Determine the [x, y] coordinate at the center of the cell enclosing the given text.  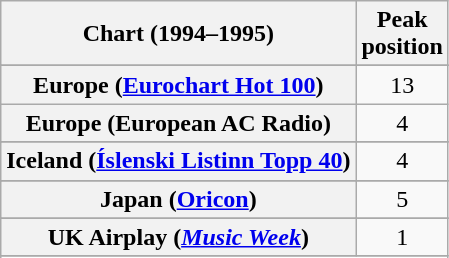
1 [402, 237]
Japan (Oricon) [178, 199]
UK Airplay (Music Week) [178, 237]
13 [402, 85]
Chart (1994–1995) [178, 34]
Iceland (Íslenski Listinn Topp 40) [178, 161]
5 [402, 199]
Peakposition [402, 34]
Europe (European AC Radio) [178, 123]
Europe (Eurochart Hot 100) [178, 85]
